Determine the [x, y] coordinate at the center of the cell enclosing the given text.  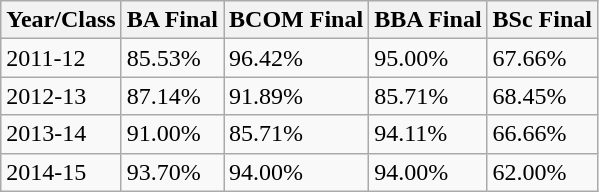
2011-12 [61, 58]
93.70% [172, 172]
68.45% [542, 96]
95.00% [428, 58]
87.14% [172, 96]
94.11% [428, 134]
66.66% [542, 134]
BBA Final [428, 20]
BCOM Final [296, 20]
67.66% [542, 58]
96.42% [296, 58]
62.00% [542, 172]
91.00% [172, 134]
2013-14 [61, 134]
BSc Final [542, 20]
Year/Class [61, 20]
85.53% [172, 58]
BA Final [172, 20]
2012-13 [61, 96]
2014-15 [61, 172]
91.89% [296, 96]
